Extract the (X, Y) coordinate from the center of the cell holding the provided text.  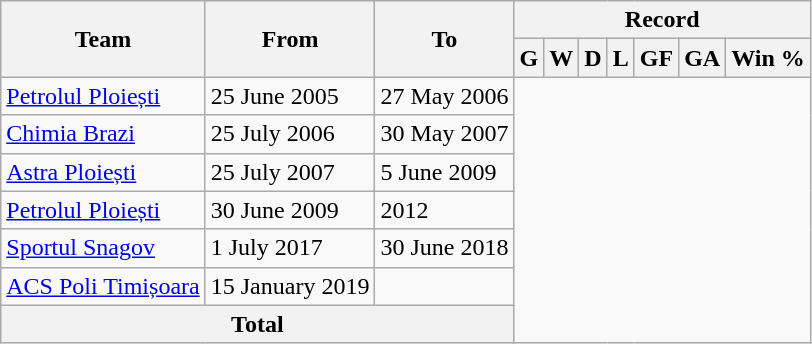
Total (258, 324)
From (290, 39)
2012 (444, 210)
Chimia Brazi (103, 134)
D (593, 58)
W (562, 58)
ACS Poli Timișoara (103, 286)
1 July 2017 (290, 248)
25 July 2007 (290, 172)
5 June 2009 (444, 172)
30 June 2009 (290, 210)
Team (103, 39)
Record (662, 20)
15 January 2019 (290, 286)
Sportul Snagov (103, 248)
Win % (768, 58)
30 June 2018 (444, 248)
G (529, 58)
GA (702, 58)
25 July 2006 (290, 134)
Astra Ploiești (103, 172)
L (620, 58)
27 May 2006 (444, 96)
30 May 2007 (444, 134)
25 June 2005 (290, 96)
GF (656, 58)
To (444, 39)
